Determine the [X, Y] coordinate at the center of the cell enclosing the given text.  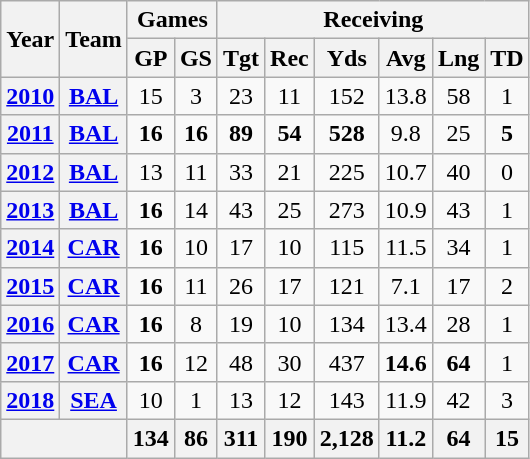
2015 [30, 286]
Receiving [373, 20]
2 [507, 286]
28 [458, 324]
TD [507, 58]
48 [240, 362]
SEA [94, 400]
14.6 [406, 362]
0 [507, 172]
311 [240, 438]
19 [240, 324]
2014 [30, 248]
225 [346, 172]
5 [507, 134]
14 [196, 210]
89 [240, 134]
121 [346, 286]
190 [290, 438]
9.8 [406, 134]
10.7 [406, 172]
Team [94, 39]
42 [458, 400]
115 [346, 248]
11.5 [406, 248]
2018 [30, 400]
23 [240, 96]
54 [290, 134]
8 [196, 324]
Lng [458, 58]
34 [458, 248]
Rec [290, 58]
Year [30, 39]
GP [150, 58]
7.1 [406, 286]
Tgt [240, 58]
2010 [30, 96]
30 [290, 362]
11.2 [406, 438]
2017 [30, 362]
2011 [30, 134]
GS [196, 58]
143 [346, 400]
Yds [346, 58]
26 [240, 286]
11.9 [406, 400]
58 [458, 96]
273 [346, 210]
10.9 [406, 210]
Avg [406, 58]
2012 [30, 172]
528 [346, 134]
437 [346, 362]
2,128 [346, 438]
33 [240, 172]
152 [346, 96]
21 [290, 172]
13.4 [406, 324]
86 [196, 438]
2016 [30, 324]
13.8 [406, 96]
Games [172, 20]
40 [458, 172]
2013 [30, 210]
